For the text-containing cell, return its midpoint in [X, Y] coordinate format. 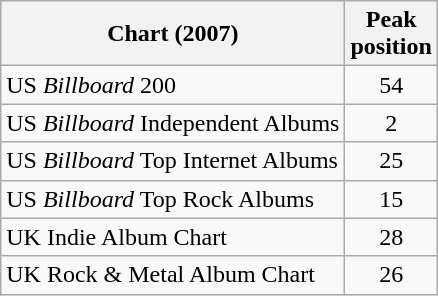
US Billboard Top Internet Albums [173, 161]
US Billboard Top Rock Albums [173, 199]
UK Indie Album Chart [173, 237]
26 [391, 275]
US Billboard 200 [173, 85]
UK Rock & Metal Album Chart [173, 275]
US Billboard Independent Albums [173, 123]
Chart (2007) [173, 34]
54 [391, 85]
Peakposition [391, 34]
25 [391, 161]
28 [391, 237]
15 [391, 199]
2 [391, 123]
